Find where the given text appears and provide that cell's center as [x, y] coordinate. 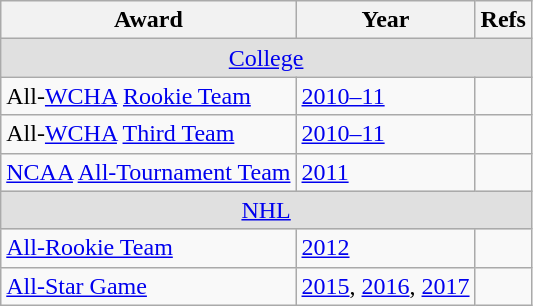
All-WCHA Third Team [148, 134]
All-WCHA Rookie Team [148, 96]
All-Star Game [148, 286]
Year [386, 20]
NCAA All-Tournament Team [148, 172]
Award [148, 20]
Refs [503, 20]
NHL [266, 210]
College [266, 58]
2011 [386, 172]
2012 [386, 248]
2015, 2016, 2017 [386, 286]
All-Rookie Team [148, 248]
